Determine the (X, Y) coordinate at the center of the cell enclosing the given text.  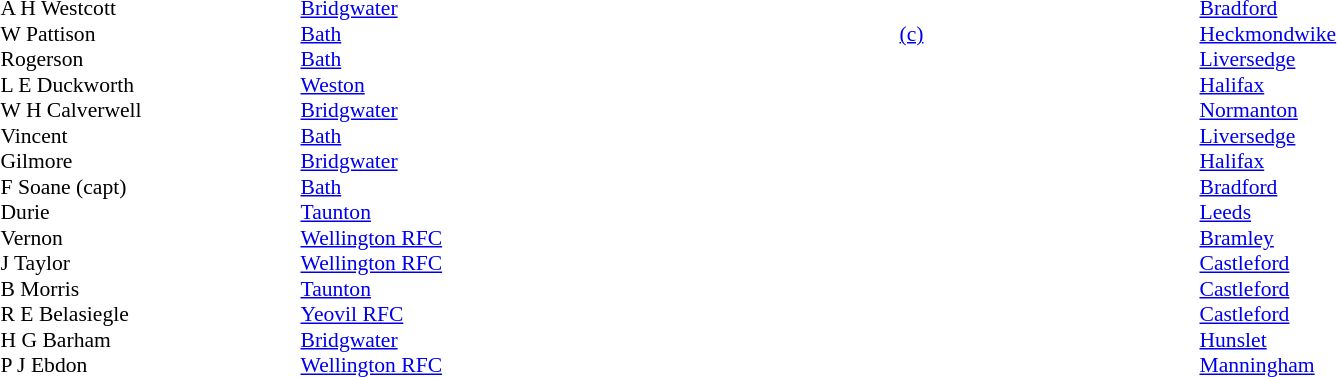
Bramley (1268, 238)
Vernon (150, 238)
W Pattison (150, 34)
B Morris (150, 289)
Heckmondwike (1268, 34)
Bradford (1268, 187)
(c) (1049, 34)
Rogerson (150, 59)
Yeovil RFC (371, 315)
F Soane (capt) (150, 187)
R E Belasiegle (150, 315)
Gilmore (150, 161)
W H Calverwell (150, 111)
Leeds (1268, 213)
Durie (150, 213)
H G Barham (150, 340)
Hunslet (1268, 340)
L E Duckworth (150, 85)
Vincent (150, 136)
J Taylor (150, 263)
Normanton (1268, 111)
Weston (371, 85)
